Search for the cell housing the specified text and yield its (X, Y) center coordinate. 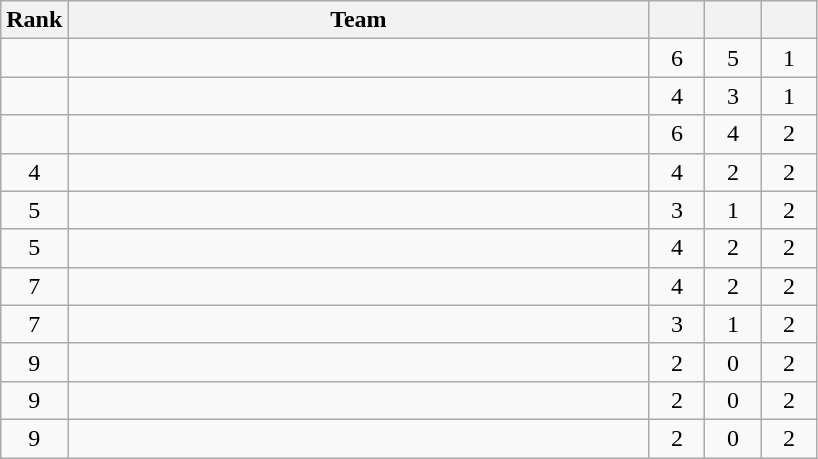
Team (358, 20)
Rank (34, 20)
